Scan for the cell matching the given text and deliver its [X, Y] coordinate at center. 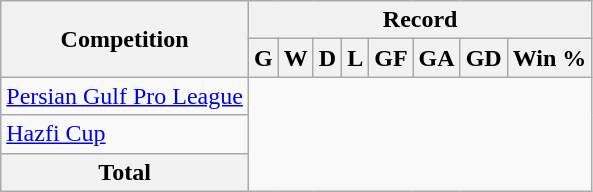
Competition [125, 39]
GF [391, 58]
L [356, 58]
Record [420, 20]
Total [125, 172]
Persian Gulf Pro League [125, 96]
G [263, 58]
GD [484, 58]
D [327, 58]
W [296, 58]
Win % [550, 58]
GA [436, 58]
Hazfi Cup [125, 134]
